Detect which cell encompasses the target text, then output its (X, Y) center coordinate. 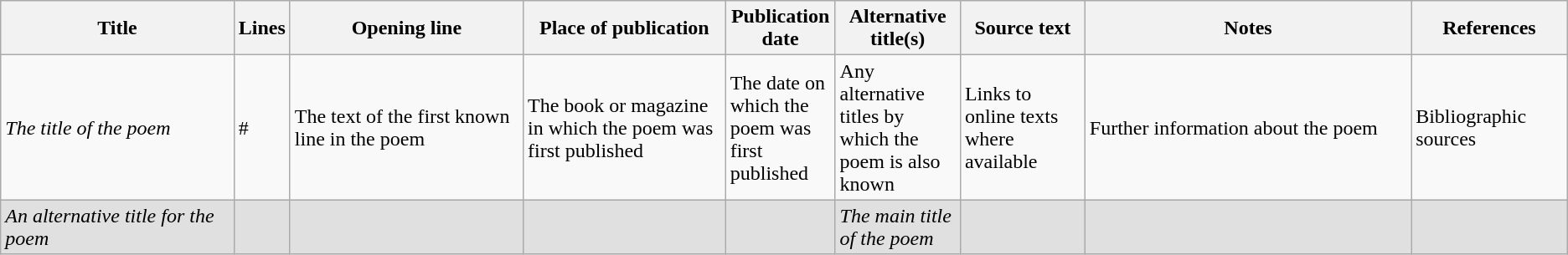
Bibliographic sources (1489, 127)
The title of the poem (117, 127)
The text of the first known line in the poem (406, 127)
Title (117, 28)
Lines (261, 28)
References (1489, 28)
An alternative title for the poem (117, 227)
The date on which the poem was first published (781, 127)
Any alternative titles by which the poem is also known (898, 127)
Publication date (781, 28)
The main title of the poem (898, 227)
Further information about the poem (1248, 127)
Notes (1248, 28)
Alternative title(s) (898, 28)
Links to online texts where available (1022, 127)
Source text (1022, 28)
Place of publication (625, 28)
The book or magazine in which the poem was first published (625, 127)
Opening line (406, 28)
# (261, 127)
